Return (x, y) of the center of cell containing provided text 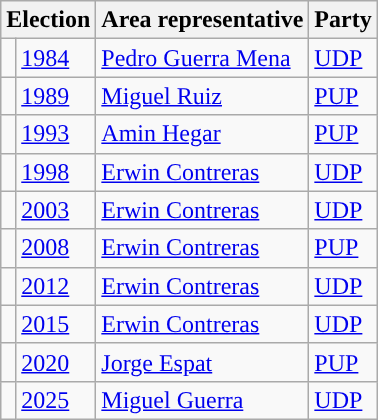
Miguel Guerra (202, 400)
2015 (56, 324)
2025 (56, 400)
2020 (56, 362)
Miguel Ruiz (202, 96)
Jorge Espat (202, 362)
1998 (56, 172)
Party (343, 20)
2012 (56, 286)
1989 (56, 96)
1984 (56, 58)
Pedro Guerra Mena (202, 58)
Election (48, 20)
Area representative (202, 20)
1993 (56, 134)
Amin Hegar (202, 134)
2003 (56, 210)
2008 (56, 248)
